Pinpoint the cell where the given text exists, returning its [X, Y] midpoint coordinate. 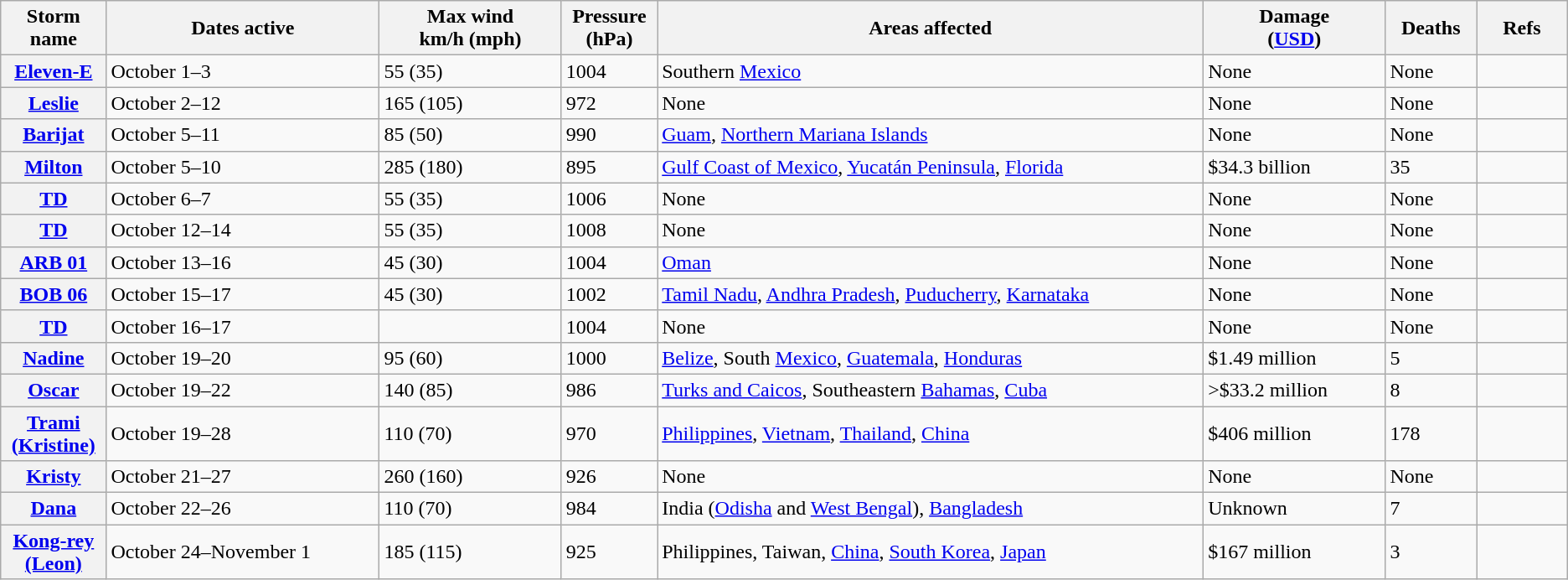
October 19–22 [243, 390]
984 [610, 509]
October 19–28 [243, 432]
260 (160) [471, 477]
Max windkm/h (mph) [471, 28]
Eleven-E [54, 71]
5 [1431, 358]
Guam, Northern Mariana Islands [931, 135]
Nadine [54, 358]
October 6–7 [243, 199]
Oscar [54, 390]
India (Odisha and West Bengal), Bangladesh [931, 509]
October 12–14 [243, 230]
October 5–10 [243, 167]
October 13–16 [243, 262]
$1.49 million [1295, 358]
Trami (Kristine) [54, 432]
185 (115) [471, 552]
970 [610, 432]
Refs [1523, 28]
October 16–17 [243, 326]
Tamil Nadu, Andhra Pradesh, Puducherry, Karnataka [931, 294]
972 [610, 103]
BOB 06 [54, 294]
Kong-rey (Leon) [54, 552]
Dates active [243, 28]
Kristy [54, 477]
Deaths [1431, 28]
Leslie [54, 103]
$167 million [1295, 552]
$34.3 billion [1295, 167]
Unknown [1295, 509]
October 15–17 [243, 294]
October 19–20 [243, 358]
Belize, South Mexico, Guatemala, Honduras [931, 358]
Philippines, Vietnam, Thailand, China [931, 432]
990 [610, 135]
986 [610, 390]
October 5–11 [243, 135]
178 [1431, 432]
$406 million [1295, 432]
October 1–3 [243, 71]
October 2–12 [243, 103]
>$33.2 million [1295, 390]
1006 [610, 199]
Areas affected [931, 28]
1008 [610, 230]
1000 [610, 358]
Barijat [54, 135]
3 [1431, 552]
285 (180) [471, 167]
1002 [610, 294]
Pressure(hPa) [610, 28]
Storm name [54, 28]
35 [1431, 167]
7 [1431, 509]
926 [610, 477]
Southern Mexico [931, 71]
October 24–November 1 [243, 552]
Damage(USD) [1295, 28]
Philippines, Taiwan, China, South Korea, Japan [931, 552]
Dana [54, 509]
October 22–26 [243, 509]
ARB 01 [54, 262]
October 21–27 [243, 477]
95 (60) [471, 358]
925 [610, 552]
140 (85) [471, 390]
895 [610, 167]
Turks and Caicos, Southeastern Bahamas, Cuba [931, 390]
Oman [931, 262]
Gulf Coast of Mexico, Yucatán Peninsula, Florida [931, 167]
8 [1431, 390]
85 (50) [471, 135]
Milton [54, 167]
165 (105) [471, 103]
